Extract the [x, y] coordinate from the center of the cell holding the provided text.  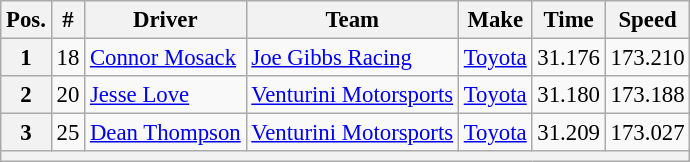
20 [68, 95]
Jesse Love [166, 95]
Connor Mosack [166, 58]
31.209 [568, 133]
1 [26, 58]
Time [568, 20]
2 [26, 95]
Team [352, 20]
173.027 [648, 133]
Dean Thompson [166, 133]
# [68, 20]
18 [68, 58]
173.210 [648, 58]
31.176 [568, 58]
Joe Gibbs Racing [352, 58]
25 [68, 133]
173.188 [648, 95]
Make [495, 20]
Pos. [26, 20]
31.180 [568, 95]
Speed [648, 20]
Driver [166, 20]
3 [26, 133]
